From the cell containing the given text, extract its center point as (X, Y) coordinate. 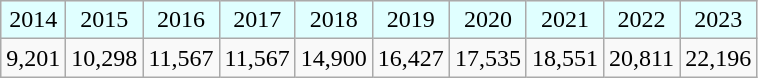
9,201 (34, 58)
2020 (488, 20)
2017 (257, 20)
2019 (410, 20)
2018 (334, 20)
18,551 (564, 58)
16,427 (410, 58)
10,298 (104, 58)
17,535 (488, 58)
2016 (181, 20)
2015 (104, 20)
22,196 (718, 58)
2021 (564, 20)
14,900 (334, 58)
2014 (34, 20)
2023 (718, 20)
2022 (641, 20)
20,811 (641, 58)
